Provide the (X, Y) coordinate of the cell's center where the given text is located.  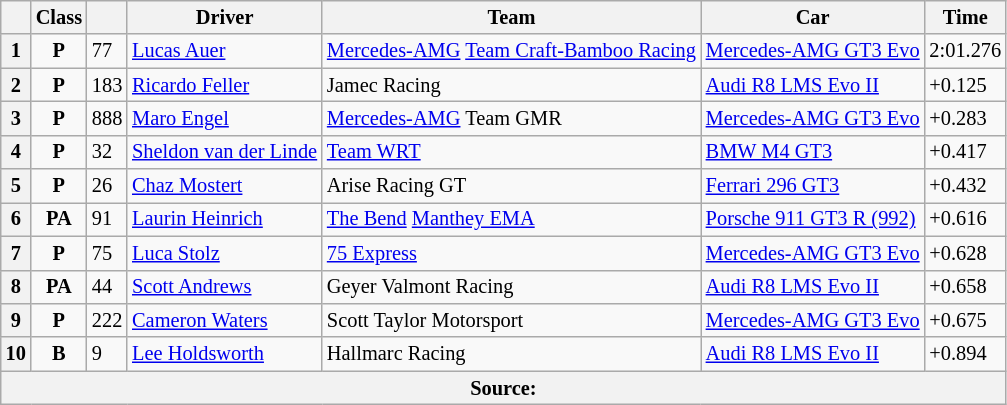
2:01.276 (965, 51)
+0.283 (965, 118)
2 (16, 85)
+0.417 (965, 152)
91 (107, 219)
75 (107, 253)
7 (16, 253)
Lee Holdsworth (224, 354)
Porsche 911 GT3 R (992) (813, 219)
Arise Racing GT (512, 186)
+0.628 (965, 253)
The Bend Manthey EMA (512, 219)
Jamec Racing (512, 85)
Time (965, 17)
8 (16, 287)
1 (16, 51)
Cameron Waters (224, 320)
888 (107, 118)
B (59, 354)
183 (107, 85)
6 (16, 219)
Team WRT (512, 152)
Scott Taylor Motorsport (512, 320)
Ricardo Feller (224, 85)
Scott Andrews (224, 287)
Lucas Auer (224, 51)
10 (16, 354)
3 (16, 118)
Chaz Mostert (224, 186)
Mercedes-AMG Team GMR (512, 118)
4 (16, 152)
5 (16, 186)
+0.675 (965, 320)
Team (512, 17)
Hallmarc Racing (512, 354)
222 (107, 320)
Driver (224, 17)
77 (107, 51)
Ferrari 296 GT3 (813, 186)
75 Express (512, 253)
BMW M4 GT3 (813, 152)
Sheldon van der Linde (224, 152)
32 (107, 152)
Luca Stolz (224, 253)
+0.894 (965, 354)
+0.125 (965, 85)
Geyer Valmont Racing (512, 287)
Laurin Heinrich (224, 219)
+0.432 (965, 186)
44 (107, 287)
Mercedes-AMG Team Craft-Bamboo Racing (512, 51)
+0.658 (965, 287)
Car (813, 17)
+0.616 (965, 219)
Source: (504, 388)
Maro Engel (224, 118)
26 (107, 186)
Class (59, 17)
